Extract the [X, Y] coordinate from the center of the cell holding the provided text.  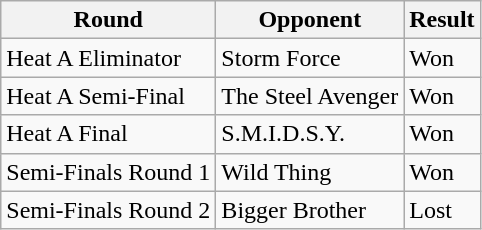
Heat A Semi-Final [108, 96]
Opponent [310, 20]
S.M.I.D.S.Y. [310, 134]
Semi-Finals Round 1 [108, 172]
The Steel Avenger [310, 96]
Result [442, 20]
Round [108, 20]
Semi-Finals Round 2 [108, 210]
Heat A Final [108, 134]
Wild Thing [310, 172]
Storm Force [310, 58]
Heat A Eliminator [108, 58]
Bigger Brother [310, 210]
Lost [442, 210]
